Identify which cell holds the provided text, then report its (x, y) central coordinate. 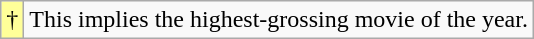
This implies the highest-grossing movie of the year. (279, 20)
† (12, 20)
